From the cell containing the given text, extract its center point as (x, y) coordinate. 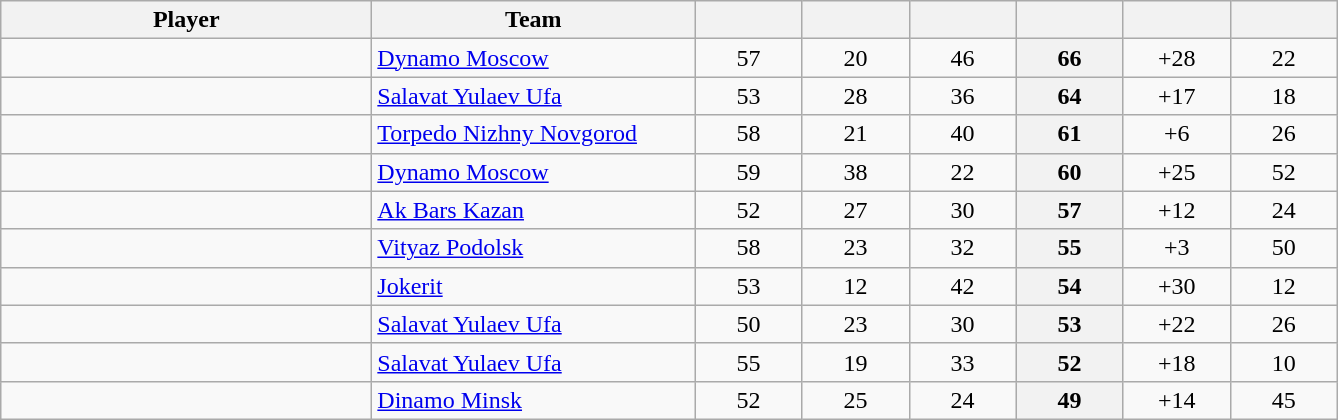
59 (748, 172)
Dinamo Minsk (534, 400)
45 (1284, 400)
+18 (1176, 362)
21 (856, 134)
19 (856, 362)
60 (1070, 172)
Player (186, 20)
25 (856, 400)
54 (1070, 286)
Team (534, 20)
40 (962, 134)
32 (962, 248)
42 (962, 286)
+3 (1176, 248)
38 (856, 172)
33 (962, 362)
Jokerit (534, 286)
+14 (1176, 400)
+6 (1176, 134)
64 (1070, 96)
Torpedo Nizhny Novgorod (534, 134)
46 (962, 58)
10 (1284, 362)
+30 (1176, 286)
61 (1070, 134)
18 (1284, 96)
20 (856, 58)
36 (962, 96)
27 (856, 210)
+28 (1176, 58)
+17 (1176, 96)
+25 (1176, 172)
66 (1070, 58)
49 (1070, 400)
Ak Bars Kazan (534, 210)
+22 (1176, 324)
+12 (1176, 210)
28 (856, 96)
Vityaz Podolsk (534, 248)
